Locate the cell with the specified text and output its (x, y) center coordinate. 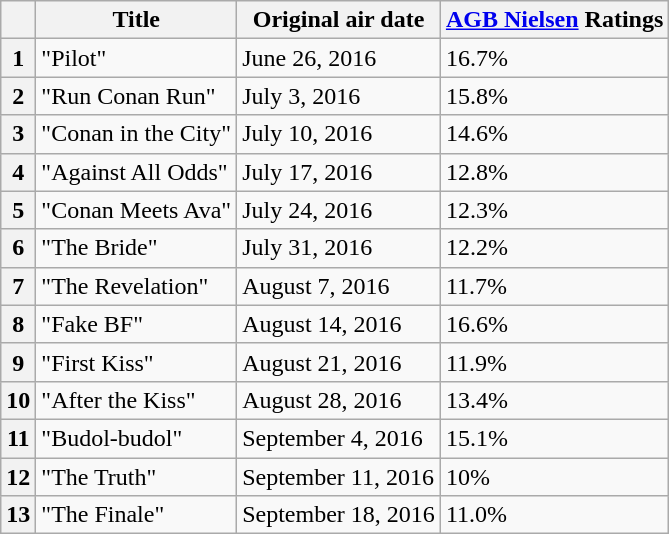
"Budol-budol" (136, 438)
5 (18, 210)
September 4, 2016 (339, 438)
10 (18, 400)
Original air date (339, 20)
14.6% (554, 134)
"Run Conan Run" (136, 96)
August 28, 2016 (339, 400)
June 26, 2016 (339, 58)
12.2% (554, 248)
"Conan in the City" (136, 134)
"First Kiss" (136, 362)
13 (18, 515)
11.9% (554, 362)
12 (18, 477)
11 (18, 438)
July 31, 2016 (339, 248)
7 (18, 286)
July 24, 2016 (339, 210)
"Against All Odds" (136, 172)
September 11, 2016 (339, 477)
4 (18, 172)
August 21, 2016 (339, 362)
16.6% (554, 324)
AGB Nielsen Ratings (554, 20)
1 (18, 58)
16.7% (554, 58)
15.1% (554, 438)
August 7, 2016 (339, 286)
July 3, 2016 (339, 96)
"Conan Meets Ava" (136, 210)
"The Truth" (136, 477)
"Pilot" (136, 58)
11.7% (554, 286)
"After the Kiss" (136, 400)
12.3% (554, 210)
"The Bride" (136, 248)
"The Finale" (136, 515)
11.0% (554, 515)
September 18, 2016 (339, 515)
"Fake BF" (136, 324)
August 14, 2016 (339, 324)
Title (136, 20)
6 (18, 248)
9 (18, 362)
2 (18, 96)
"The Revelation" (136, 286)
13.4% (554, 400)
July 17, 2016 (339, 172)
8 (18, 324)
15.8% (554, 96)
3 (18, 134)
10% (554, 477)
12.8% (554, 172)
July 10, 2016 (339, 134)
